Scan for the cell matching the given text and deliver its (x, y) coordinate at center. 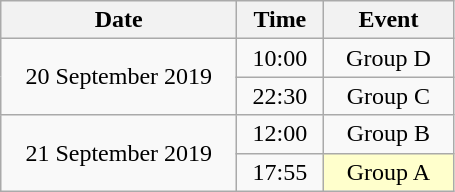
Group D (388, 58)
17:55 (280, 172)
Group B (388, 134)
10:00 (280, 58)
Group C (388, 96)
12:00 (280, 134)
Time (280, 20)
20 September 2019 (119, 77)
22:30 (280, 96)
Date (119, 20)
21 September 2019 (119, 153)
Group A (388, 172)
Event (388, 20)
